Locate the cell with the specified text and output its (x, y) center coordinate. 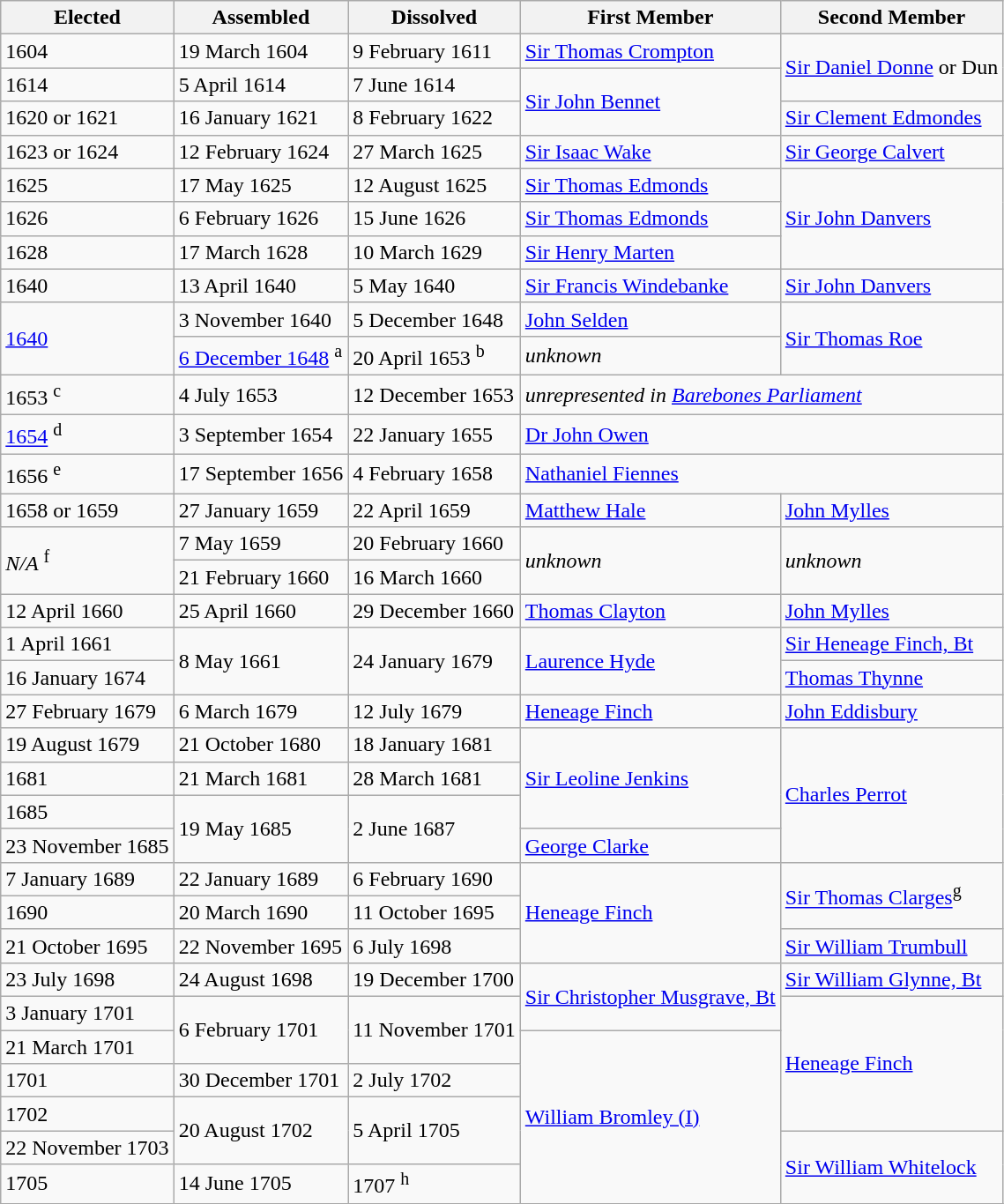
Sir Thomas Roe (891, 338)
2 July 1702 (434, 1081)
1685 (87, 812)
Nathaniel Fiennes (762, 474)
1707 h (434, 1185)
Sir William Glynne, Bt (891, 979)
William Bromley (I) (651, 1118)
1656 e (87, 474)
5 April 1705 (434, 1131)
20 February 1660 (434, 544)
1625 (87, 185)
7 June 1614 (434, 85)
1658 or 1659 (87, 510)
Sir Leoline Jenkins (651, 778)
Sir Daniel Donne or Dun (891, 68)
19 December 1700 (434, 979)
22 April 1659 (434, 510)
George Clarke (651, 845)
25 April 1660 (261, 611)
1614 (87, 85)
24 August 1698 (261, 979)
Sir George Calvert (891, 152)
1623 or 1624 (87, 152)
20 August 1702 (261, 1131)
7 January 1689 (87, 879)
2 June 1687 (434, 829)
24 January 1679 (434, 661)
Elected (87, 18)
10 March 1629 (434, 252)
Sir Isaac Wake (651, 152)
6 February 1701 (261, 1030)
23 November 1685 (87, 845)
5 May 1640 (434, 286)
20 April 1653 b (434, 356)
12 February 1624 (261, 152)
1653 c (87, 395)
Dr John Owen (762, 434)
Thomas Clayton (651, 611)
1620 or 1621 (87, 118)
First Member (651, 18)
Sir Clement Edmondes (891, 118)
3 November 1640 (261, 319)
23 July 1698 (87, 979)
27 March 1625 (434, 152)
22 November 1695 (261, 946)
22 November 1703 (87, 1148)
unrepresented in Barebones Parliament (762, 395)
Sir Christopher Musgrave, Bt (651, 996)
Matthew Hale (651, 510)
N/A f (87, 561)
Sir John Bennet (651, 101)
21 March 1681 (261, 778)
Sir Thomas Crompton (651, 51)
18 January 1681 (434, 745)
Assembled (261, 18)
John Selden (651, 319)
Charles Perrot (891, 795)
19 August 1679 (87, 745)
16 March 1660 (434, 577)
19 March 1604 (261, 51)
17 March 1628 (261, 252)
4 July 1653 (261, 395)
21 October 1680 (261, 745)
6 February 1690 (434, 879)
11 November 1701 (434, 1030)
1626 (87, 219)
1681 (87, 778)
29 December 1660 (434, 611)
4 February 1658 (434, 474)
27 February 1679 (87, 711)
14 June 1705 (261, 1185)
11 October 1695 (434, 912)
27 January 1659 (261, 510)
Sir Thomas Clargesg (891, 896)
1690 (87, 912)
Second Member (891, 18)
1604 (87, 51)
8 February 1622 (434, 118)
6 March 1679 (261, 711)
15 June 1626 (434, 219)
6 February 1626 (261, 219)
16 January 1621 (261, 118)
John Eddisbury (891, 711)
3 September 1654 (261, 434)
22 January 1689 (261, 879)
1654 d (87, 434)
9 February 1611 (434, 51)
3 January 1701 (87, 1014)
6 December 1648 a (261, 356)
21 October 1695 (87, 946)
Sir Henry Marten (651, 252)
12 July 1679 (434, 711)
6 July 1698 (434, 946)
1702 (87, 1114)
Dissolved (434, 18)
20 March 1690 (261, 912)
Sir William Whitelock (891, 1167)
1705 (87, 1185)
1701 (87, 1081)
Sir William Trumbull (891, 946)
22 January 1655 (434, 434)
1 April 1661 (87, 644)
12 April 1660 (87, 611)
8 May 1661 (261, 661)
Thomas Thynne (891, 678)
28 March 1681 (434, 778)
Sir Heneage Finch, Bt (891, 644)
17 May 1625 (261, 185)
19 May 1685 (261, 829)
Sir Francis Windebanke (651, 286)
12 August 1625 (434, 185)
5 December 1648 (434, 319)
7 May 1659 (261, 544)
30 December 1701 (261, 1081)
13 April 1640 (261, 286)
21 February 1660 (261, 577)
Laurence Hyde (651, 661)
21 March 1701 (87, 1047)
16 January 1674 (87, 678)
12 December 1653 (434, 395)
5 April 1614 (261, 85)
17 September 1656 (261, 474)
1628 (87, 252)
